From the cell containing the given text, extract its center point as [X, Y] coordinate. 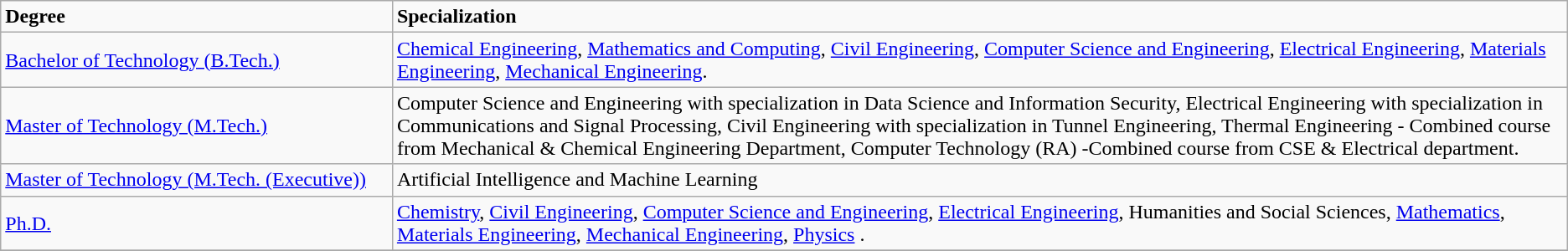
Degree [197, 17]
Ph.D. [197, 223]
Bachelor of Technology (B.Tech.) [197, 60]
Artificial Intelligence and Machine Learning [980, 180]
Specialization [980, 17]
Master of Technology (M.Tech. (Executive)) [197, 180]
Master of Technology (M.Tech.) [197, 125]
